Determine the [X, Y] coordinate at the center of the cell enclosing the given text.  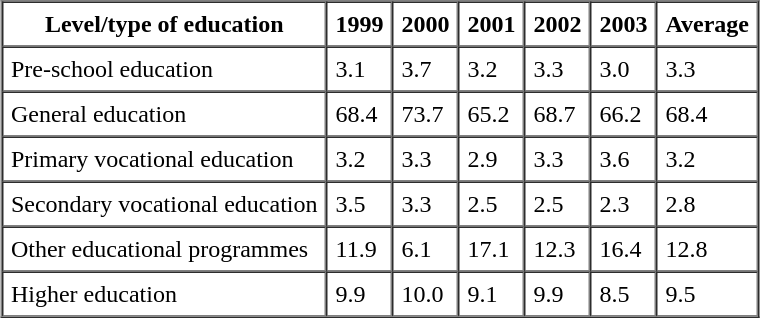
2.9 [492, 158]
12.8 [708, 248]
2002 [558, 24]
Higher education [164, 294]
General education [164, 114]
9.1 [492, 294]
2000 [426, 24]
17.1 [492, 248]
2003 [624, 24]
66.2 [624, 114]
1999 [360, 24]
68.7 [558, 114]
16.4 [624, 248]
Primary vocational education [164, 158]
3.7 [426, 68]
3.1 [360, 68]
2.8 [708, 204]
6.1 [426, 248]
9.5 [708, 294]
11.9 [360, 248]
3.0 [624, 68]
Other educational programmes [164, 248]
12.3 [558, 248]
Pre-school education [164, 68]
3.6 [624, 158]
Secondary vocational education [164, 204]
73.7 [426, 114]
10.0 [426, 294]
2.3 [624, 204]
Level/type of education [164, 24]
3.5 [360, 204]
2001 [492, 24]
Average [708, 24]
8.5 [624, 294]
65.2 [492, 114]
